Extract the [x, y] coordinate from the center of the cell holding the provided text.  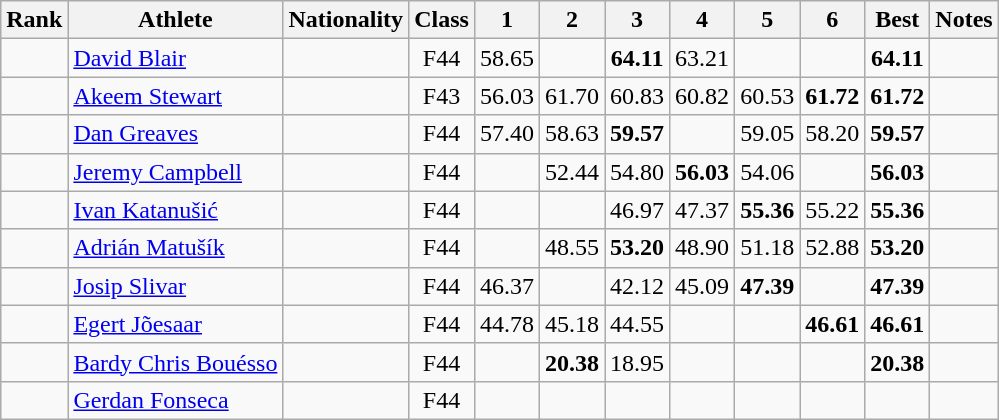
45.18 [572, 324]
58.65 [506, 58]
18.95 [638, 362]
David Blair [176, 58]
Gerdan Fonseca [176, 400]
Rank [34, 20]
52.88 [832, 248]
Josip Slivar [176, 286]
58.20 [832, 134]
6 [832, 20]
58.63 [572, 134]
Ivan Katanušić [176, 210]
51.18 [768, 248]
57.40 [506, 134]
Athlete [176, 20]
Notes [964, 20]
4 [702, 20]
52.44 [572, 172]
45.09 [702, 286]
44.55 [638, 324]
1 [506, 20]
Best [898, 20]
61.70 [572, 96]
60.53 [768, 96]
44.78 [506, 324]
48.55 [572, 248]
48.90 [702, 248]
46.97 [638, 210]
Jeremy Campbell [176, 172]
3 [638, 20]
Bardy Chris Bouésso [176, 362]
55.22 [832, 210]
Akeem Stewart [176, 96]
59.05 [768, 134]
Class [442, 20]
5 [768, 20]
47.37 [702, 210]
2 [572, 20]
60.83 [638, 96]
54.06 [768, 172]
63.21 [702, 58]
Egert Jõesaar [176, 324]
60.82 [702, 96]
54.80 [638, 172]
46.37 [506, 286]
Nationality [346, 20]
42.12 [638, 286]
Adrián Matušík [176, 248]
Dan Greaves [176, 134]
F43 [442, 96]
